Scan for the cell matching the given text and deliver its [X, Y] coordinate at center. 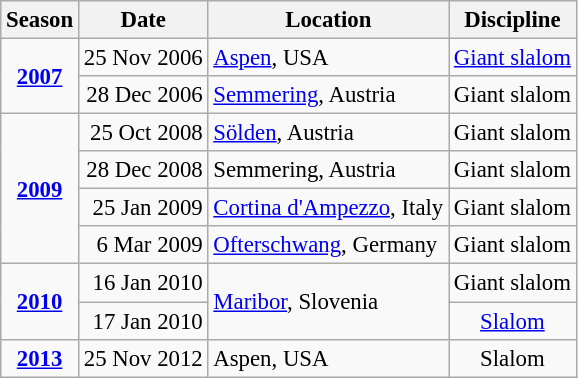
Date [143, 20]
16 Jan 2010 [143, 283]
Ofterschwang, Germany [328, 245]
25 Oct 2008 [143, 133]
Cortina d'Ampezzo, Italy [328, 208]
25 Nov 2012 [143, 358]
Discipline [513, 20]
28 Dec 2006 [143, 95]
28 Dec 2008 [143, 170]
Location [328, 20]
Sölden, Austria [328, 133]
2009 [40, 189]
2013 [40, 358]
17 Jan 2010 [143, 321]
6 Mar 2009 [143, 245]
25 Nov 2006 [143, 58]
2010 [40, 302]
2007 [40, 76]
Maribor, Slovenia [328, 302]
Season [40, 20]
25 Jan 2009 [143, 208]
